From the cell containing the given text, extract its center point as (x, y) coordinate. 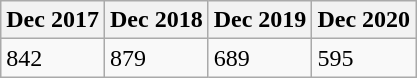
689 (260, 58)
Dec 2020 (364, 20)
879 (156, 58)
Dec 2017 (53, 20)
842 (53, 58)
595 (364, 58)
Dec 2019 (260, 20)
Dec 2018 (156, 20)
